From the cell containing the given text, extract its center point as [x, y] coordinate. 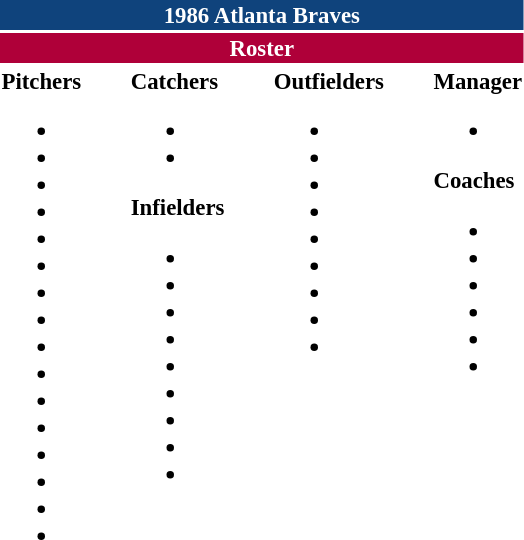
Roster [262, 48]
1986 Atlanta Braves [262, 15]
